Locate the cell with the specified text and output its (x, y) center coordinate. 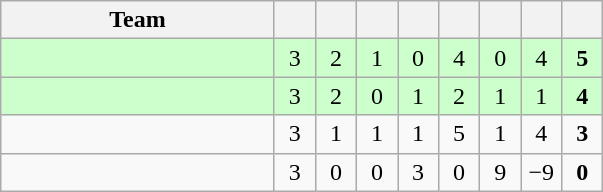
−9 (542, 172)
9 (500, 172)
Team (138, 20)
